Search for the cell housing the specified text and yield its (X, Y) center coordinate. 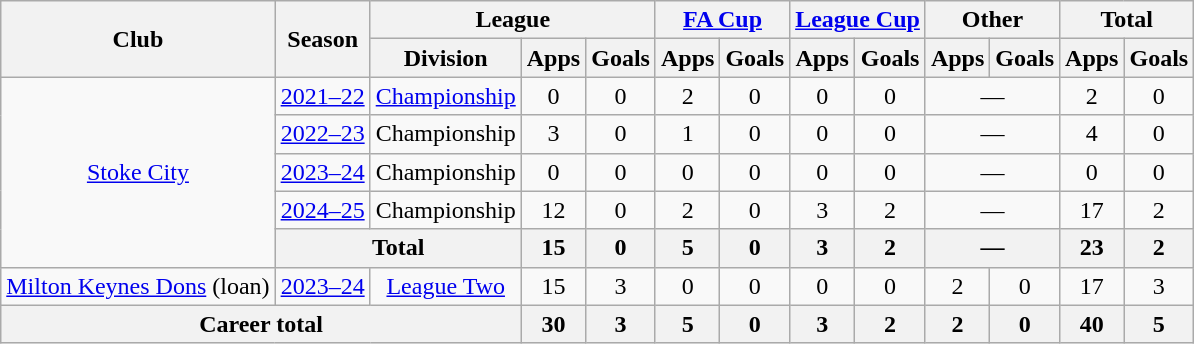
2022–23 (322, 134)
40 (1092, 324)
Career total (261, 324)
2024–25 (322, 210)
1 (687, 134)
12 (553, 210)
League Two (446, 286)
Stoke City (138, 172)
2021–22 (322, 96)
Milton Keynes Dons (loan) (138, 286)
Season (322, 39)
30 (553, 324)
4 (1092, 134)
League Cup (858, 20)
League (512, 20)
Club (138, 39)
23 (1092, 248)
Other (992, 20)
FA Cup (722, 20)
Division (446, 58)
